Return [x, y] of the center of cell containing provided text 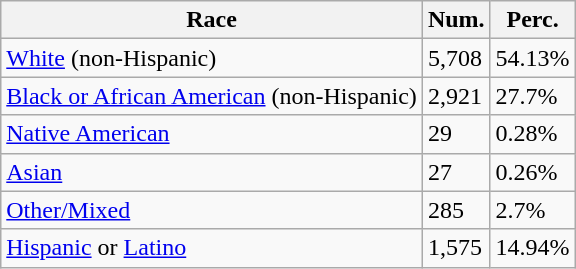
5,708 [456, 58]
White (non-Hispanic) [212, 58]
2.7% [532, 210]
29 [456, 134]
Other/Mixed [212, 210]
Perc. [532, 20]
Hispanic or Latino [212, 248]
Num. [456, 20]
Asian [212, 172]
Race [212, 20]
27.7% [532, 96]
14.94% [532, 248]
2,921 [456, 96]
0.28% [532, 134]
1,575 [456, 248]
0.26% [532, 172]
Native American [212, 134]
Black or African American (non-Hispanic) [212, 96]
27 [456, 172]
54.13% [532, 58]
285 [456, 210]
